Scan for the cell matching the given text and deliver its (X, Y) coordinate at center. 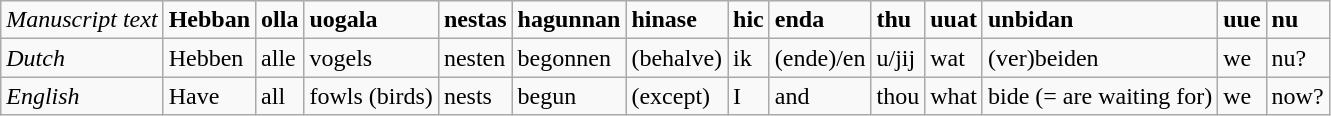
wat (954, 58)
bide (= are waiting for) (1100, 96)
enda (820, 20)
unbidan (1100, 20)
Have (209, 96)
what (954, 96)
Hebben (209, 58)
nesten (475, 58)
ik (749, 58)
(ende)/en (820, 58)
(except) (677, 96)
thou (898, 96)
begun (569, 96)
Manuscript text (82, 20)
Dutch (82, 58)
hic (749, 20)
English (82, 96)
uue (1242, 20)
I (749, 96)
(ver)beiden (1100, 58)
hagunnan (569, 20)
nu (1298, 20)
u/jij (898, 58)
and (820, 96)
vogels (371, 58)
olla (280, 20)
nestas (475, 20)
Hebban (209, 20)
fowls (birds) (371, 96)
all (280, 96)
(behalve) (677, 58)
uogala (371, 20)
nests (475, 96)
now? (1298, 96)
nu? (1298, 58)
begonnen (569, 58)
hinase (677, 20)
thu (898, 20)
uuat (954, 20)
alle (280, 58)
